Scan for the cell matching the given text and deliver its (X, Y) coordinate at center. 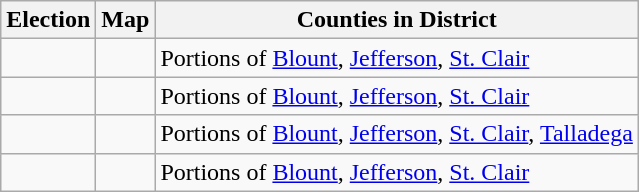
Portions of Blount, Jefferson, St. Clair, Talladega (397, 134)
Map (126, 20)
Counties in District (397, 20)
Election (48, 20)
